Determine the [x, y] coordinate at the center of the cell enclosing the given text.  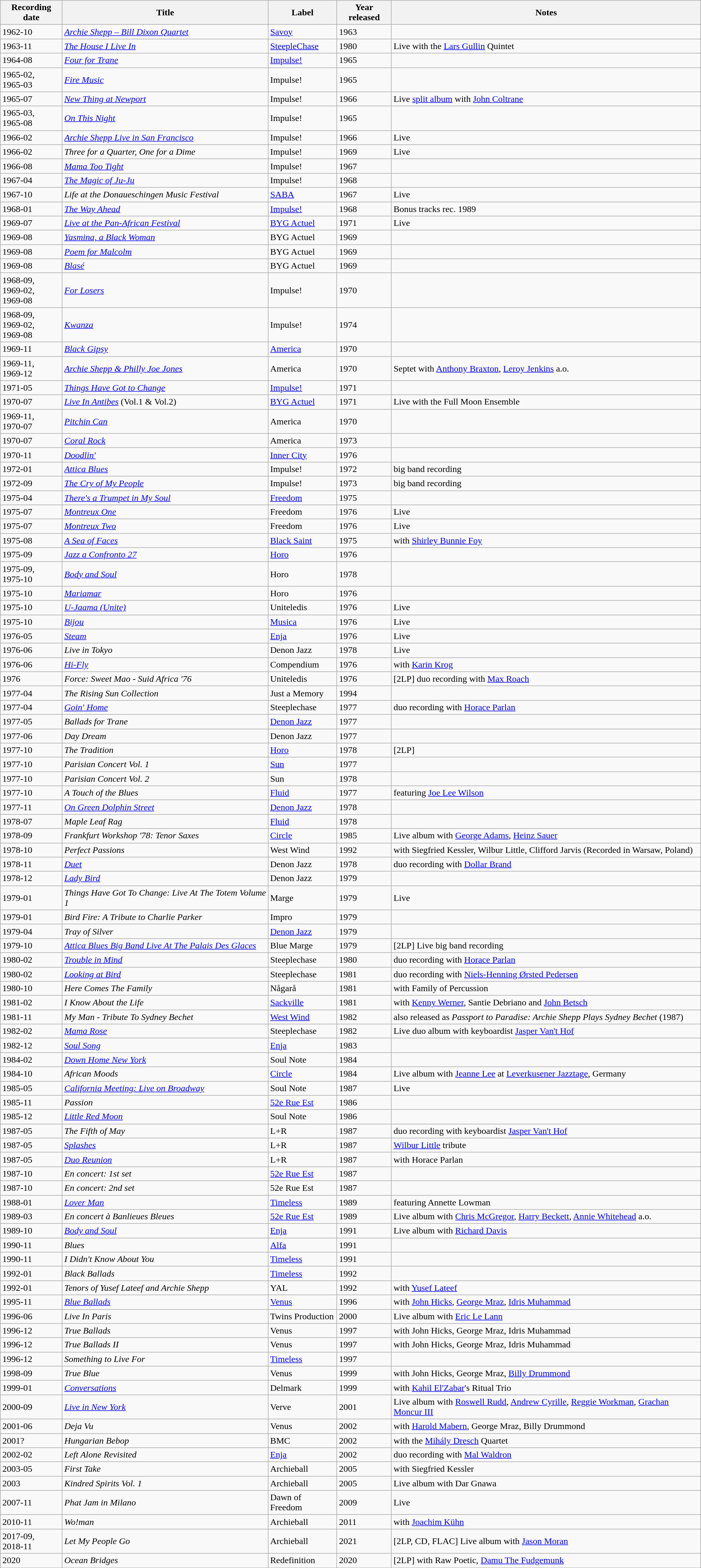
1974 [364, 325]
Montreux Two [165, 526]
1998-09 [31, 1373]
En concert à Banlieues Bleues [165, 1217]
with Karin Krog [546, 665]
Sackville [303, 1003]
Montreux One [165, 512]
2009 [364, 1503]
Yasmina, a Black Woman [165, 237]
SteepleChase [303, 46]
There's a Trumpet in My Soul [165, 498]
Black Gipsy [165, 349]
Delmark [303, 1387]
1981-02 [31, 1003]
Jazz a Confronto 27 [165, 555]
1967-04 [31, 180]
1975-04 [31, 498]
California Meeting: Live on Broadway [165, 1088]
featuring Joe Lee Wilson [546, 793]
En concert: 2nd set [165, 1188]
Black Ballads [165, 1274]
1969-11, 1970-07 [31, 421]
A Touch of the Blues [165, 793]
U-Jaama (Unite) [165, 608]
Live album with George Adams, Heinz Sauer [546, 836]
On Green Dolphin Street [165, 807]
Tenors of Yusef Lateef and Archie Shepp [165, 1288]
The Cry of My People [165, 483]
Down Home New York [165, 1060]
True Ballads II [165, 1345]
Tray of Silver [165, 931]
Soul Song [165, 1045]
I Know About the Life [165, 1003]
Fire Music [165, 79]
1972-01 [31, 469]
Redefinition [303, 1561]
duo recording with Niels-Henning Ørsted Pedersen [546, 974]
Wilbur Little tribute [546, 1145]
with Kahil El'Zabar's Ritual Trio [546, 1387]
Septet with Anthony Braxton, Leroy Jenkins a.o. [546, 369]
My Man - Tribute To Sydney Bechet [165, 1017]
with Siegfried Kessler [546, 1469]
Ballads for Trane [165, 721]
1999-01 [31, 1387]
with Horace Parlan [546, 1159]
1989-03 [31, 1217]
Passion [165, 1102]
Bird Fire: A Tribute to Charlie Parker [165, 917]
Impro [303, 917]
[2LP, CD, FLAC] Live album with Jason Moran [546, 1541]
Live album with Dar Gnawa [546, 1483]
2011 [364, 1522]
Parisian Concert Vol. 2 [165, 779]
Mama Rose [165, 1031]
Kwanza [165, 325]
1972 [364, 469]
duo recording with Mal Waldron [546, 1455]
1972-09 [31, 483]
Black Saint [303, 541]
Coral Rock [165, 441]
1978-11 [31, 864]
Verve [303, 1407]
Force: Sweet Mao - Suid Africa '76 [165, 679]
Poem for Malcolm [165, 252]
Attica Blues [165, 469]
1965-07 [31, 99]
Live In Antibes (Vol.1 & Vol.2) [165, 402]
Duet [165, 864]
The Fifth of May [165, 1131]
duo recording with Dollar Brand [546, 864]
1978-07 [31, 821]
2001 [364, 1407]
1976-05 [31, 636]
Dawn of Freedom [303, 1503]
Live In Paris [165, 1316]
2003-05 [31, 1469]
Looking at Bird [165, 974]
Maple Leaf Rag [165, 821]
Parisian Concert Vol. 1 [165, 765]
2010-11 [31, 1522]
Conversations [165, 1387]
Life at the Donaueschingen Music Festival [165, 194]
with Kenny Werner, Santie Debriano and John Betsch [546, 1003]
Year released [364, 13]
Archie Shepp & Philly Joe Jones [165, 369]
1982-02 [31, 1031]
1971-05 [31, 388]
1967-10 [31, 194]
Live with the Full Moon Ensemble [546, 402]
1963-11 [31, 46]
First Take [165, 1469]
with the Mihály Dresch Quartet [546, 1440]
1977-05 [31, 721]
On This Night [165, 118]
Hi-Fly [165, 665]
1984-10 [31, 1074]
Compendium [303, 665]
1985-12 [31, 1117]
Day Dream [165, 736]
Mama Too Tight [165, 166]
Bonus tracks rec. 1989 [546, 209]
Savoy [303, 32]
1988-01 [31, 1202]
Alfa [303, 1245]
1975-09, 1975-10 [31, 574]
1984-02 [31, 1060]
1977-11 [31, 807]
Live album with Roswell Rudd, Andrew Cyrille, Reggie Workman, Grachan Moncur III [546, 1407]
1995-11 [31, 1302]
1969-07 [31, 223]
2000 [364, 1316]
[2LP] [546, 750]
Title [165, 13]
Archie Shepp Live in San Francisco [165, 137]
featuring Annette Lowman [546, 1202]
1983 [364, 1045]
Here Comes The Family [165, 989]
Live in New York [165, 1407]
1996 [364, 1302]
1978-10 [31, 850]
Bijou [165, 622]
[2LP] duo recording with Max Roach [546, 679]
Little Red Moon [165, 1117]
Live split album with John Coltrane [546, 99]
Lady Bird [165, 878]
Three for a Quarter, One for a Dime [165, 152]
Live duo album with keyboardist Jasper Van't Hof [546, 1031]
1977-06 [31, 736]
[2LP] with Raw Poetic, Damu The Fudgemunk [546, 1561]
2017-09, 2018-11 [31, 1541]
The Magic of Ju-Ju [165, 180]
with Yusef Lateef [546, 1288]
1978-09 [31, 836]
1963 [364, 32]
1982-12 [31, 1045]
1981-11 [31, 1017]
Phat Jam in Milano [165, 1503]
1994 [364, 693]
The Rising Sun Collection [165, 693]
Mariamar [165, 593]
Doodlin' [165, 455]
Inner City [303, 455]
1962-10 [31, 32]
Live album with Eric Le Lann [546, 1316]
1985 [364, 836]
1969-11, 1969-12 [31, 369]
Live album with Jeanne Lee at Leverkusener Jazztage, Germany [546, 1074]
Recording date [31, 13]
with Harold Mabern, George Mraz, Billy Drummond [546, 1426]
1969-11 [31, 349]
Label [303, 13]
1985-05 [31, 1088]
Live in Tokyo [165, 650]
Duo Reunion [165, 1159]
1975-08 [31, 541]
For Losers [165, 290]
with John Hicks, George Mraz, Billy Drummond [546, 1373]
1979-10 [31, 945]
1996-06 [31, 1316]
The House I Live In [165, 46]
The Tradition [165, 750]
SABA [303, 194]
Lover Man [165, 1202]
Blue Ballads [165, 1302]
True Blue [165, 1373]
with Family of Percussion [546, 989]
1964-08 [31, 60]
1989-10 [31, 1231]
1985-11 [31, 1102]
Just a Memory [303, 693]
also released as Passport to Paradise: Archie Shepp Plays Sydney Bechet (1987) [546, 1017]
Kindred Spirits Vol. 1 [165, 1483]
Let My People Go [165, 1541]
BMC [303, 1440]
2001-06 [31, 1426]
Twins Production [303, 1316]
duo recording with keyboardist Jasper Van't Hof [546, 1131]
Musica [303, 622]
Wo!man [165, 1522]
Marge [303, 897]
Live with the Lars Gullin Quintet [546, 46]
1970-11 [31, 455]
African Moods [165, 1074]
1966-08 [31, 166]
Four for Trane [165, 60]
Perfect Passions [165, 850]
Left Alone Revisited [165, 1455]
New Thing at Newport [165, 99]
Pitchin Can [165, 421]
En concert: 1st set [165, 1174]
Attica Blues Big Band Live At The Palais Des Glaces [165, 945]
Blues [165, 1245]
I Didn't Know About You [165, 1259]
with Joachim Kühn [546, 1522]
2001? [31, 1440]
True Ballads [165, 1331]
Blue Marge [303, 945]
1980-10 [31, 989]
Blasé [165, 266]
2007-11 [31, 1503]
Things Have Got To Change: Live At The Totem Volume 1 [165, 897]
Splashes [165, 1145]
Things Have Got to Change [165, 388]
with Shirley Bunnie Foy [546, 541]
Something to Live For [165, 1359]
Notes [546, 13]
1978-12 [31, 878]
2000-09 [31, 1407]
Goin' Home [165, 707]
[2LP] Live big band recording [546, 945]
Deja Vu [165, 1426]
Frankfurt Workshop '78: Tenor Saxes [165, 836]
Live album with Chris McGregor, Harry Beckett, Annie Whitehead a.o. [546, 1217]
2021 [364, 1541]
1965-03, 1965-08 [31, 118]
1979-04 [31, 931]
1975-09 [31, 555]
Ocean Bridges [165, 1561]
Steam [165, 636]
1968-01 [31, 209]
YAL [303, 1288]
with Siegfried Kessler, Wilbur Little, Clifford Jarvis (Recorded in Warsaw, Poland) [546, 850]
Archie Shepp – Bill Dixon Quartet [165, 32]
Live album with Richard Davis [546, 1231]
The Way Ahead [165, 209]
2002-02 [31, 1455]
2003 [31, 1483]
A Sea of Faces [165, 541]
1965-02, 1965-03 [31, 79]
Någarå [303, 989]
Live at the Pan-African Festival [165, 223]
Hungarian Bebop [165, 1440]
Trouble in Mind [165, 960]
